Find where the given text appears and provide that cell's center as [x, y] coordinate. 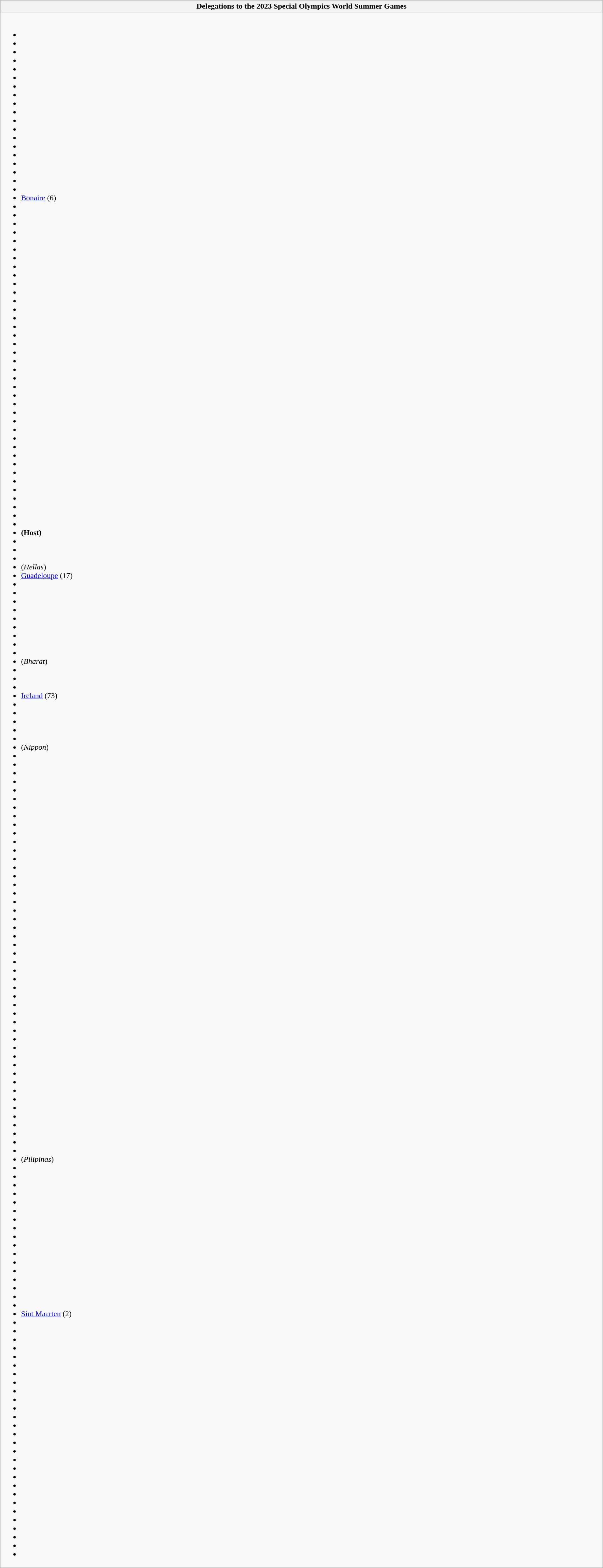
Delegations to the 2023 Special Olympics World Summer Games [301, 6]
Bonaire (6) (Host) (Hellas) Guadeloupe (17) (Bharat)Ireland (73) (Nippon) (Pilipinas) Sint Maarten (2) [301, 790]
